For the text-containing cell, return its midpoint in (X, Y) coordinate format. 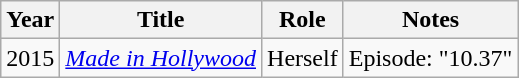
Role (303, 20)
Notes (430, 20)
Year (30, 20)
Made in Hollywood (161, 58)
Episode: "10.37" (430, 58)
2015 (30, 58)
Herself (303, 58)
Title (161, 20)
